Output the (x, y) coordinate of the center of the cell containing the given text.  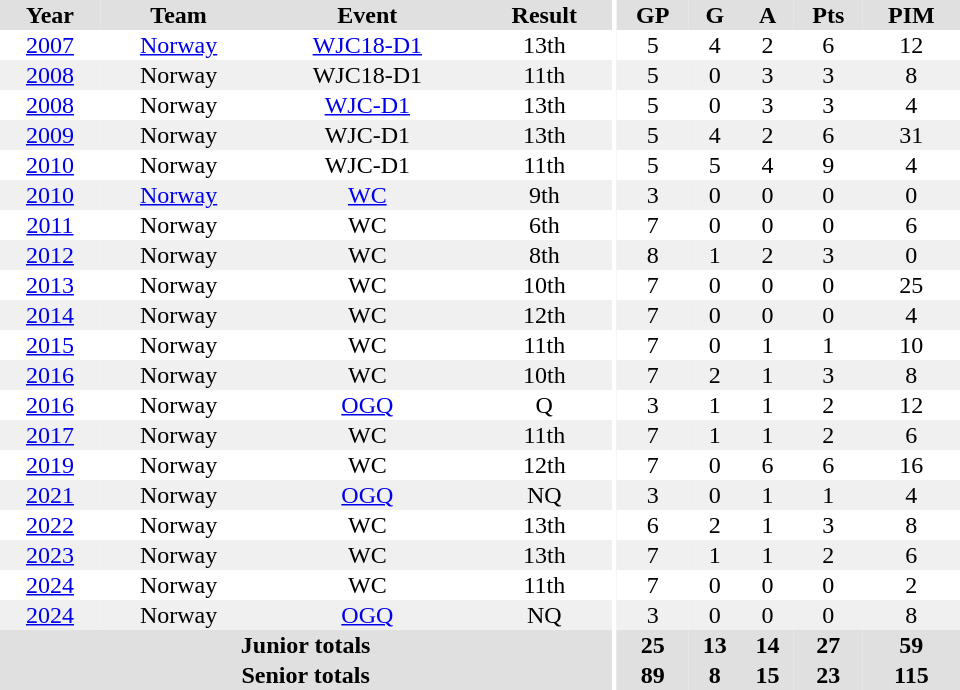
2017 (50, 435)
Team (178, 15)
27 (828, 645)
2009 (50, 135)
2011 (50, 225)
6th (544, 225)
16 (912, 465)
A (768, 15)
Senior totals (306, 675)
9th (544, 195)
2022 (50, 525)
14 (768, 645)
PIM (912, 15)
2015 (50, 345)
59 (912, 645)
2021 (50, 495)
2013 (50, 285)
89 (652, 675)
2012 (50, 255)
2014 (50, 315)
Pts (828, 15)
Year (50, 15)
Q (544, 405)
31 (912, 135)
23 (828, 675)
115 (912, 675)
8th (544, 255)
9 (828, 165)
G (714, 15)
13 (714, 645)
GP (652, 15)
10 (912, 345)
Result (544, 15)
2019 (50, 465)
15 (768, 675)
Event (367, 15)
2007 (50, 45)
2023 (50, 555)
Junior totals (306, 645)
